Extract the (X, Y) coordinate from the center of the cell holding the provided text.  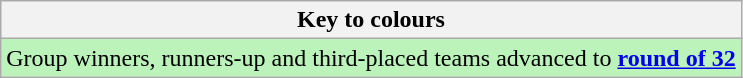
Group winners, runners-up and third-placed teams advanced to round of 32 (371, 58)
Key to colours (371, 20)
